Extract the (x, y) coordinate from the center of the cell holding the provided text.  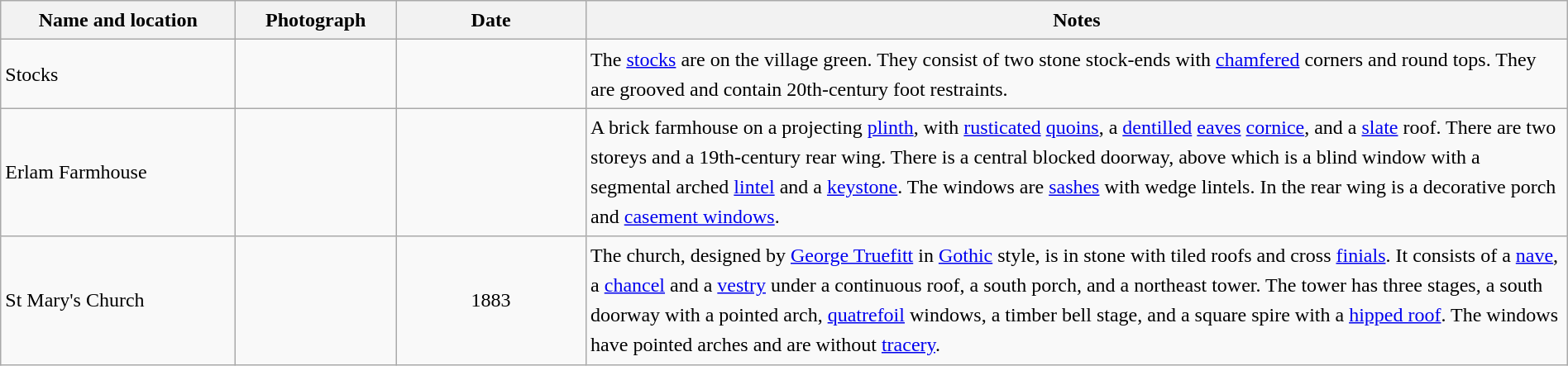
Name and location (118, 20)
St Mary's Church (118, 301)
Notes (1077, 20)
Photograph (316, 20)
Erlam Farmhouse (118, 172)
Date (491, 20)
Stocks (118, 74)
1883 (491, 301)
